Return (x, y) of the center of cell containing provided text 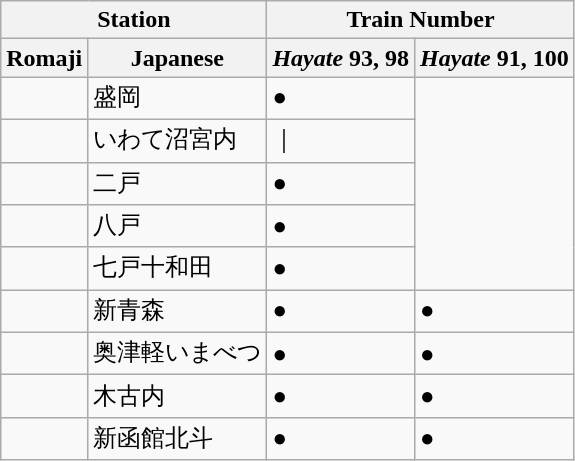
Train Number (420, 20)
二戸 (178, 184)
いわて沼宮内 (178, 140)
Station (134, 20)
新青森 (178, 312)
Hayate 93, 98 (341, 58)
Romaji (44, 58)
｜ (341, 140)
八戸 (178, 226)
新函館北斗 (178, 438)
木古内 (178, 396)
盛岡 (178, 98)
Japanese (178, 58)
七戸十和田 (178, 268)
奥津軽いまべつ (178, 354)
Hayate 91, 100 (495, 58)
